Detect which cell encompasses the target text, then output its (x, y) center coordinate. 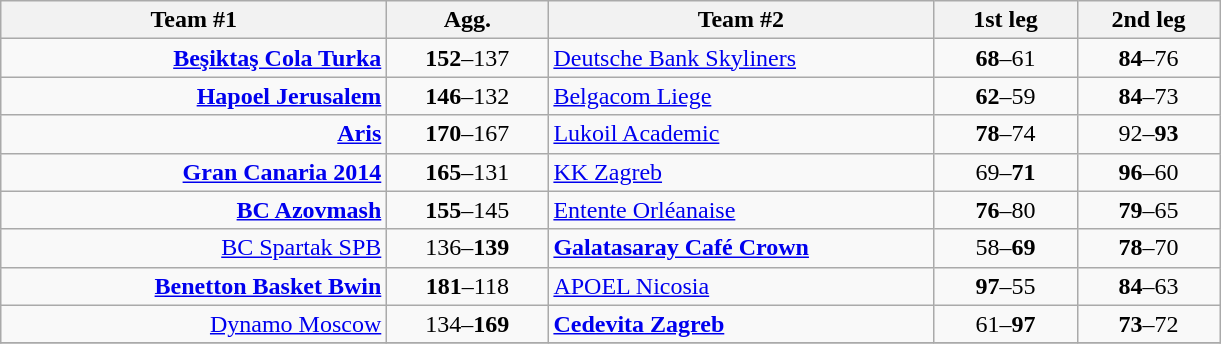
61–97 (1006, 324)
79–65 (1148, 210)
Aris (194, 134)
APOEL Nicosia (741, 286)
84–73 (1148, 96)
78–70 (1148, 248)
134–169 (468, 324)
97–55 (1006, 286)
Deutsche Bank Skyliners (741, 58)
Entente Orléanaise (741, 210)
BC Spartak SPB (194, 248)
69–71 (1006, 172)
170–167 (468, 134)
78–74 (1006, 134)
Agg. (468, 20)
1st leg (1006, 20)
Galatasaray Café Crown (741, 248)
181–118 (468, 286)
62–59 (1006, 96)
Team #2 (741, 20)
155–145 (468, 210)
96–60 (1148, 172)
68–61 (1006, 58)
84–76 (1148, 58)
152–137 (468, 58)
Dynamo Moscow (194, 324)
92–93 (1148, 134)
58–69 (1006, 248)
76–80 (1006, 210)
165–131 (468, 172)
Lukoil Academic (741, 134)
2nd leg (1148, 20)
136–139 (468, 248)
146–132 (468, 96)
84–63 (1148, 286)
Belgacom Liege (741, 96)
Gran Canaria 2014 (194, 172)
Cedevita Zagreb (741, 324)
Hapoel Jerusalem (194, 96)
KK Zagreb (741, 172)
Benetton Basket Bwin (194, 286)
73–72 (1148, 324)
Team #1 (194, 20)
Beşiktaş Cola Turka (194, 58)
BC Azovmash (194, 210)
